Output the (X, Y) coordinate of the center of the cell containing the given text.  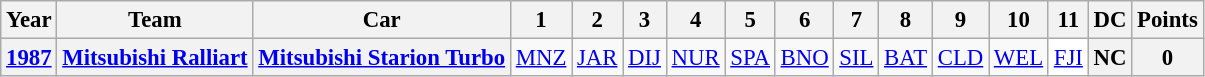
DC (1110, 20)
SPA (750, 58)
7 (856, 20)
Car (382, 20)
MNZ (540, 58)
1987 (29, 58)
WEL (1019, 58)
NC (1110, 58)
0 (1168, 58)
3 (645, 20)
DIJ (645, 58)
BNO (804, 58)
6 (804, 20)
BAT (906, 58)
JAR (598, 58)
CLD (960, 58)
Year (29, 20)
2 (598, 20)
Mitsubishi Starion Turbo (382, 58)
FJI (1068, 58)
SIL (856, 58)
5 (750, 20)
9 (960, 20)
10 (1019, 20)
NUR (696, 58)
4 (696, 20)
8 (906, 20)
11 (1068, 20)
Points (1168, 20)
Team (155, 20)
1 (540, 20)
Mitsubishi Ralliart (155, 58)
